From the cell containing the given text, extract its center point as [x, y] coordinate. 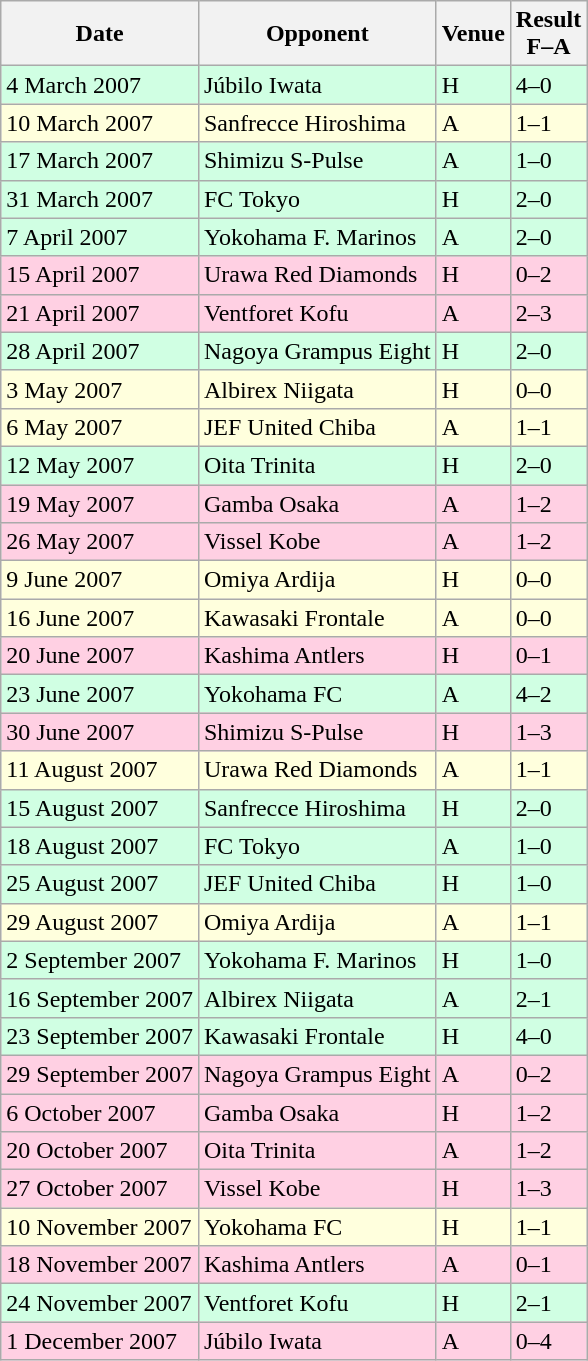
19 May 2007 [100, 503]
20 June 2007 [100, 656]
23 June 2007 [100, 694]
6 October 2007 [100, 1113]
10 March 2007 [100, 123]
1 December 2007 [100, 1341]
29 August 2007 [100, 922]
11 August 2007 [100, 770]
20 October 2007 [100, 1151]
0–4 [548, 1341]
7 April 2007 [100, 237]
18 November 2007 [100, 1265]
3 May 2007 [100, 389]
2 September 2007 [100, 960]
17 March 2007 [100, 161]
16 September 2007 [100, 998]
15 April 2007 [100, 275]
21 April 2007 [100, 313]
23 September 2007 [100, 1036]
25 August 2007 [100, 884]
ResultF–A [548, 34]
4 March 2007 [100, 85]
4–2 [548, 694]
29 September 2007 [100, 1074]
2–3 [548, 313]
10 November 2007 [100, 1227]
15 August 2007 [100, 808]
12 May 2007 [100, 465]
26 May 2007 [100, 542]
16 June 2007 [100, 618]
Opponent [317, 34]
18 August 2007 [100, 846]
31 March 2007 [100, 199]
Venue [473, 34]
27 October 2007 [100, 1189]
9 June 2007 [100, 580]
30 June 2007 [100, 732]
6 May 2007 [100, 427]
Date [100, 34]
28 April 2007 [100, 351]
24 November 2007 [100, 1303]
